Scan for the cell matching the given text and deliver its [x, y] coordinate at center. 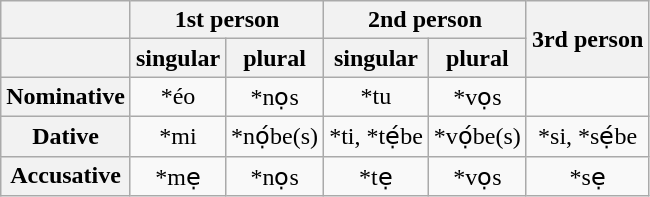
*tẹ [376, 176]
*tu [376, 97]
2nd person [426, 20]
*nọ́be(s) [275, 136]
*mi [178, 136]
*mẹ [178, 176]
Dative [66, 136]
*vọ́be(s) [477, 136]
Accusative [66, 176]
*si, *sẹ́be [587, 136]
*ti, *tẹ́be [376, 136]
*sẹ [587, 176]
3rd person [587, 39]
Nominative [66, 97]
1st person [226, 20]
*éo [178, 97]
